For the text-containing cell, return its midpoint in [x, y] coordinate format. 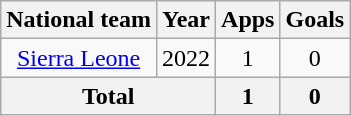
National team [79, 20]
2022 [186, 58]
Total [108, 96]
Goals [315, 20]
Year [186, 20]
Sierra Leone [79, 58]
Apps [248, 20]
